Find where the given text appears and provide that cell's center as [X, Y] coordinate. 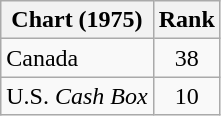
Canada [77, 58]
38 [186, 58]
Rank [186, 20]
Chart (1975) [77, 20]
U.S. Cash Box [77, 96]
10 [186, 96]
